Provide the [X, Y] coordinate of the cell's center where the given text is located.  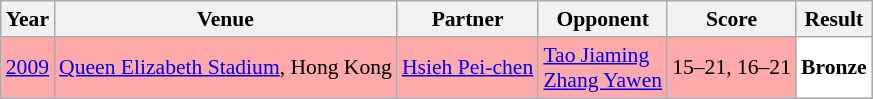
15–21, 16–21 [732, 68]
Venue [226, 19]
Result [834, 19]
2009 [28, 68]
Hsieh Pei-chen [468, 68]
Year [28, 19]
Score [732, 19]
Partner [468, 19]
Queen Elizabeth Stadium, Hong Kong [226, 68]
Opponent [602, 19]
Tao Jiaming Zhang Yawen [602, 68]
Bronze [834, 68]
